Pinpoint the cell where the given text exists, returning its [x, y] midpoint coordinate. 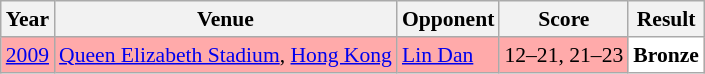
2009 [28, 55]
12–21, 21–23 [564, 55]
Score [564, 19]
Venue [226, 19]
Lin Dan [448, 55]
Queen Elizabeth Stadium, Hong Kong [226, 55]
Bronze [666, 55]
Year [28, 19]
Opponent [448, 19]
Result [666, 19]
